Locate the cell with the specified text and output its (x, y) center coordinate. 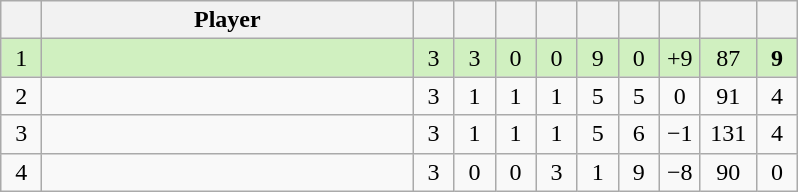
90 (728, 172)
+9 (680, 58)
−1 (680, 134)
Player (228, 20)
2 (22, 96)
131 (728, 134)
91 (728, 96)
−8 (680, 172)
87 (728, 58)
6 (638, 134)
